Return [X, Y] of the center of cell containing provided text 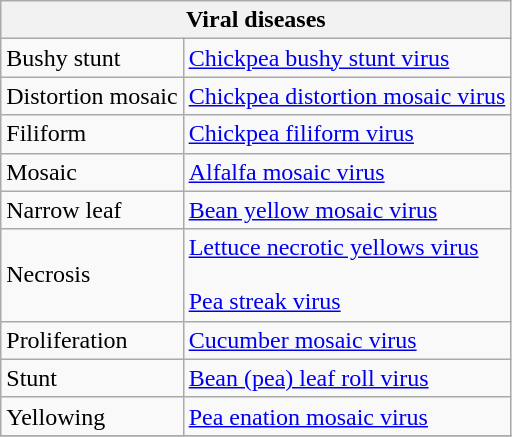
Stunt [92, 378]
Necrosis [92, 275]
Bushy stunt [92, 58]
Bean yellow mosaic virus [347, 210]
Chickpea distortion mosaic virus [347, 96]
Distortion mosaic [92, 96]
Alfalfa mosaic virus [347, 172]
Proliferation [92, 340]
Chickpea bushy stunt virus [347, 58]
Yellowing [92, 416]
Narrow leaf [92, 210]
Lettuce necrotic yellows virus Pea streak virus [347, 275]
Mosaic [92, 172]
Cucumber mosaic virus [347, 340]
Chickpea filiform virus [347, 134]
Bean (pea) leaf roll virus [347, 378]
Pea enation mosaic virus [347, 416]
Viral diseases [256, 20]
Filiform [92, 134]
